Extract the [X, Y] coordinate from the center of the cell holding the provided text.  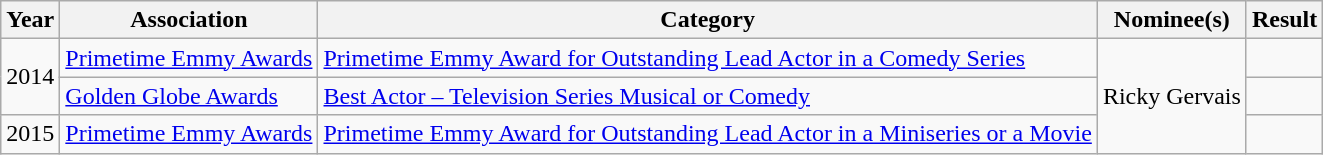
Primetime Emmy Award for Outstanding Lead Actor in a Comedy Series [708, 58]
Association [189, 20]
Result [1284, 20]
2015 [30, 134]
Year [30, 20]
Category [708, 20]
Ricky Gervais [1172, 96]
Primetime Emmy Award for Outstanding Lead Actor in a Miniseries or a Movie [708, 134]
2014 [30, 77]
Golden Globe Awards [189, 96]
Best Actor – Television Series Musical or Comedy [708, 96]
Nominee(s) [1172, 20]
